Search for the cell housing the specified text and yield its [X, Y] center coordinate. 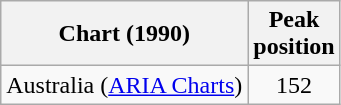
Australia (ARIA Charts) [124, 85]
Chart (1990) [124, 34]
152 [294, 85]
Peakposition [294, 34]
